Identify which cell holds the provided text, then report its (X, Y) central coordinate. 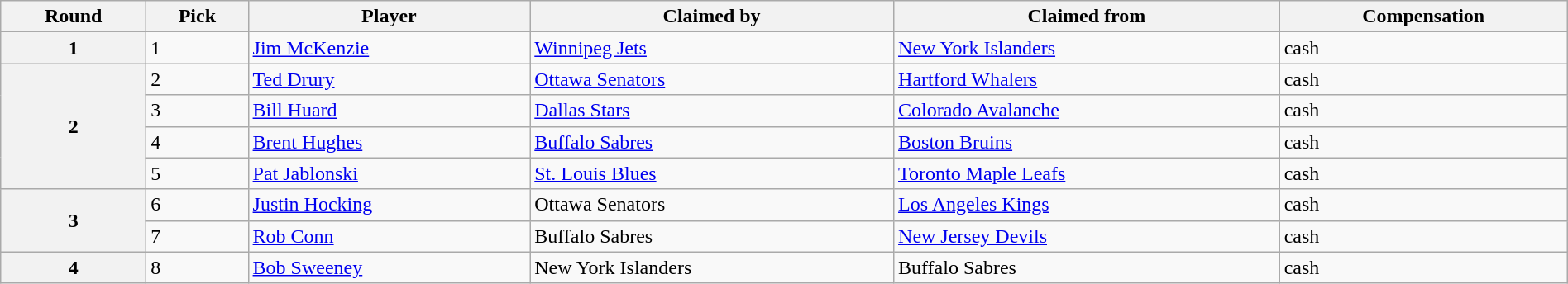
Colorado Avalanche (1087, 111)
8 (197, 267)
Hartford Whalers (1087, 79)
Winnipeg Jets (712, 48)
New Jersey Devils (1087, 236)
Pat Jablonski (389, 173)
St. Louis Blues (712, 173)
Jim McKenzie (389, 48)
Compensation (1423, 17)
Boston Bruins (1087, 142)
Bill Huard (389, 111)
Brent Hughes (389, 142)
Player (389, 17)
5 (197, 173)
6 (197, 205)
Ted Drury (389, 79)
Claimed by (712, 17)
Round (74, 17)
Claimed from (1087, 17)
7 (197, 236)
Pick (197, 17)
Rob Conn (389, 236)
Bob Sweeney (389, 267)
Toronto Maple Leafs (1087, 173)
Los Angeles Kings (1087, 205)
Justin Hocking (389, 205)
Dallas Stars (712, 111)
